Search for the cell housing the specified text and yield its [x, y] center coordinate. 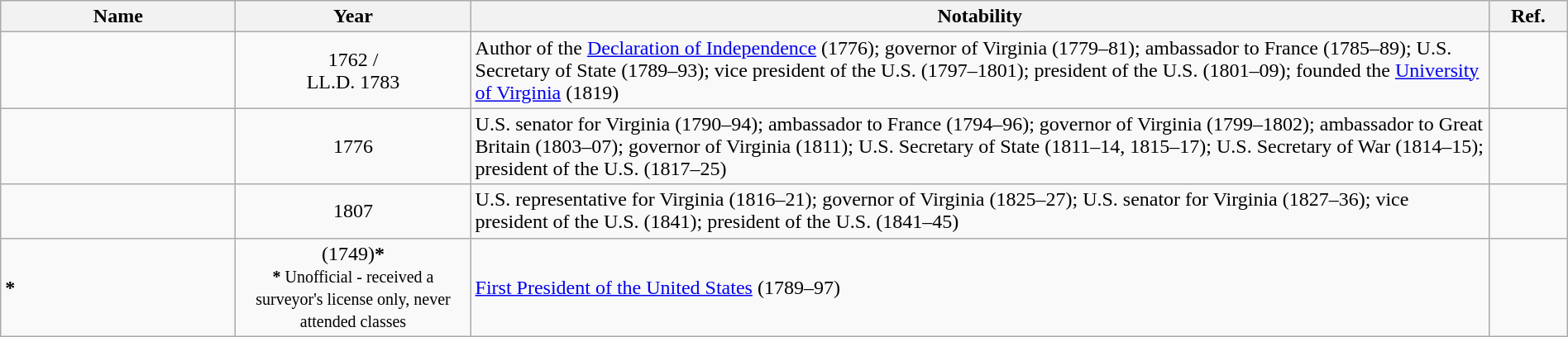
1807 [353, 211]
1762 / LL.D. 1783 [353, 70]
First President of the United States (1789–97) [979, 287]
(1749)* * Unofficial - received a surveyor's license only, never attended classes [353, 287]
Name [118, 17]
Year [353, 17]
Notability [979, 17]
1776 [353, 146]
Ref. [1528, 17]
* [118, 287]
